Return (x, y) of the center of cell containing provided text 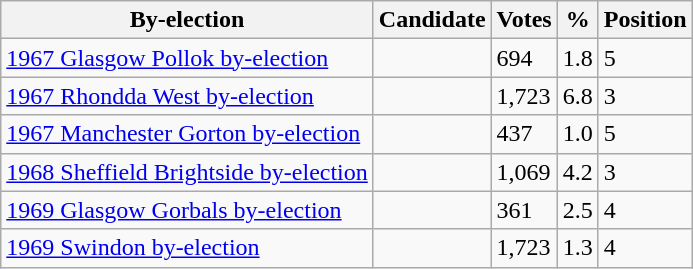
1.0 (578, 134)
Votes (524, 20)
Candidate (432, 20)
2.5 (578, 210)
By-election (188, 20)
% (578, 20)
694 (524, 58)
1.8 (578, 58)
1968 Sheffield Brightside by-election (188, 172)
6.8 (578, 96)
1969 Glasgow Gorbals by-election (188, 210)
1967 Rhondda West by-election (188, 96)
4.2 (578, 172)
1.3 (578, 248)
1,069 (524, 172)
437 (524, 134)
1967 Manchester Gorton by-election (188, 134)
361 (524, 210)
Position (645, 20)
1969 Swindon by-election (188, 248)
1967 Glasgow Pollok by-election (188, 58)
